Return the [X, Y] coordinate for the center point of the cell that contains the specified text.  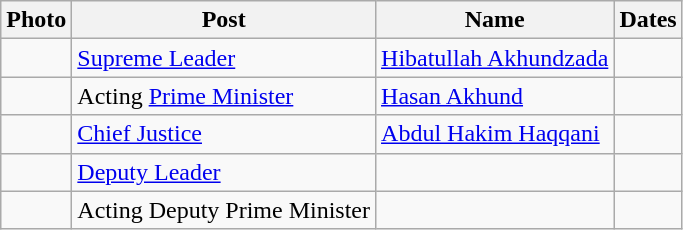
Hibatullah Akhundzada [495, 58]
Deputy Leader [224, 172]
Acting Prime Minister [224, 96]
Name [495, 20]
Acting Deputy Prime Minister [224, 210]
Chief Justice [224, 134]
Supreme Leader [224, 58]
Photo [36, 20]
Hasan Akhund [495, 96]
Dates [648, 20]
Post [224, 20]
Abdul Hakim Haqqani [495, 134]
